Output the (x, y) coordinate of the center of the cell containing the given text.  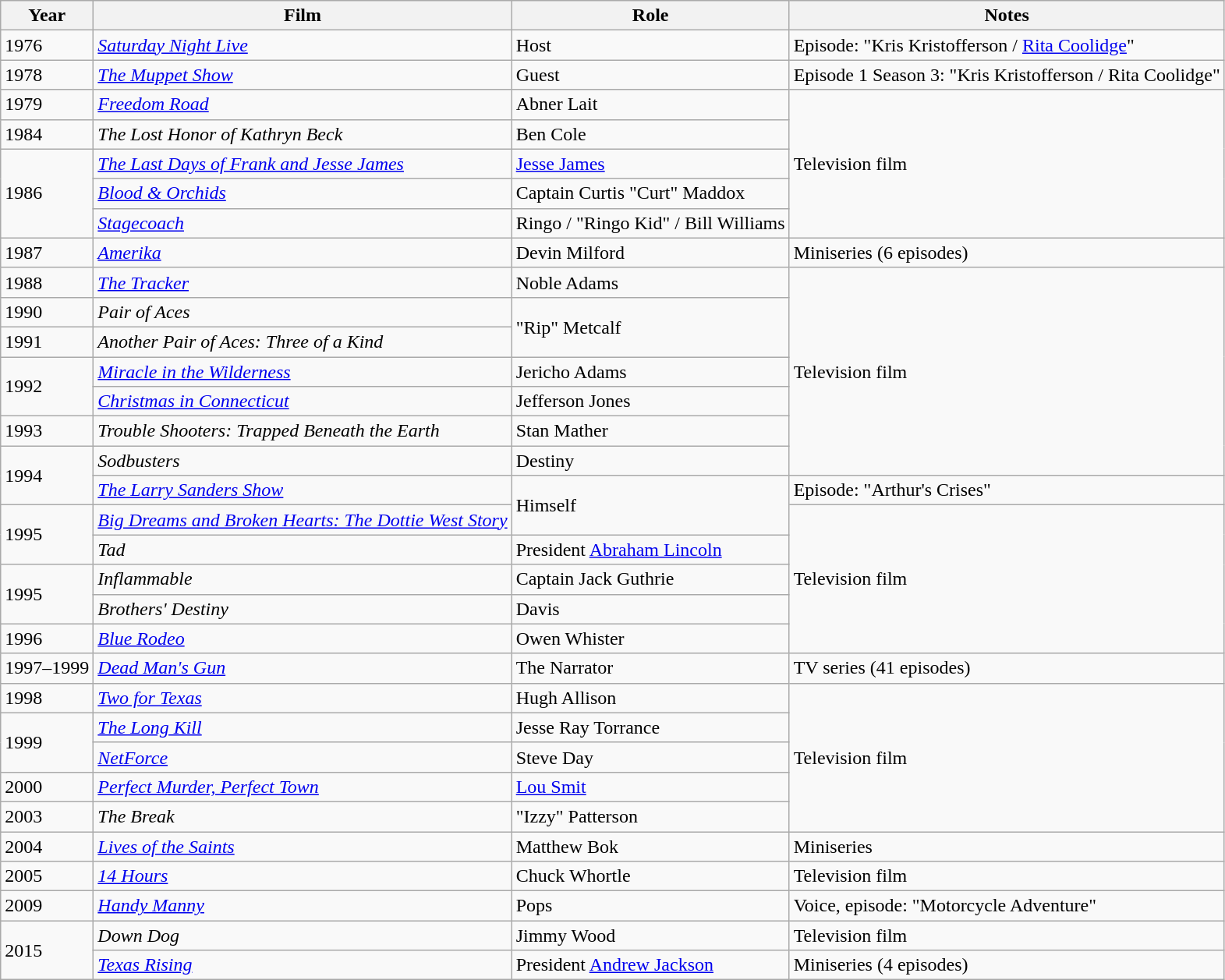
Miniseries (6 episodes) (1007, 253)
Chuck Whortle (650, 876)
Stan Mather (650, 431)
Miniseries (4 episodes) (1007, 965)
Trouble Shooters: Trapped Beneath the Earth (303, 431)
Saturday Night Live (303, 45)
Owen Whister (650, 639)
Handy Manny (303, 906)
2005 (47, 876)
Steve Day (650, 757)
1993 (47, 431)
Jesse Ray Torrance (650, 727)
Captain Curtis "Curt" Maddox (650, 193)
1988 (47, 282)
1994 (47, 476)
2004 (47, 846)
Texas Rising (303, 965)
Noble Adams (650, 282)
Episode: "Arthur's Crises" (1007, 490)
Miniseries (1007, 846)
Pops (650, 906)
The Last Days of Frank and Jesse James (303, 164)
1999 (47, 742)
Matthew Bok (650, 846)
Host (650, 45)
1997–1999 (47, 668)
Destiny (650, 461)
Lives of the Saints (303, 846)
NetForce (303, 757)
1998 (47, 698)
The Lost Honor of Kathryn Beck (303, 134)
Year (47, 16)
1978 (47, 75)
Dead Man's Gun (303, 668)
President Abraham Lincoln (650, 550)
President Andrew Jackson (650, 965)
1987 (47, 253)
2015 (47, 950)
Role (650, 16)
Notes (1007, 16)
The Muppet Show (303, 75)
Episode: "Kris Kristofferson / Rita Coolidge" (1007, 45)
Davis (650, 609)
Freedom Road (303, 104)
Voice, episode: "Motorcycle Adventure" (1007, 906)
Perfect Murder, Perfect Town (303, 787)
2009 (47, 906)
Jericho Adams (650, 372)
1996 (47, 639)
Big Dreams and Broken Hearts: The Dottie West Story (303, 520)
Himself (650, 505)
1991 (47, 341)
Blue Rodeo (303, 639)
Pair of Aces (303, 312)
Ringo / "Ringo Kid" / Bill Williams (650, 223)
"Izzy" Patterson (650, 816)
1986 (47, 193)
Episode 1 Season 3: "Kris Kristofferson / Rita Coolidge" (1007, 75)
Down Dog (303, 936)
Inflammable (303, 579)
Ben Cole (650, 134)
Christmas in Connecticut (303, 402)
Hugh Allison (650, 698)
Brothers' Destiny (303, 609)
1976 (47, 45)
Abner Lait (650, 104)
Sodbusters (303, 461)
The Break (303, 816)
Captain Jack Guthrie (650, 579)
Guest (650, 75)
Amerika (303, 253)
1992 (47, 387)
Miracle in the Wilderness (303, 372)
Film (303, 16)
The Tracker (303, 282)
1984 (47, 134)
The Long Kill (303, 727)
The Narrator (650, 668)
"Rip" Metcalf (650, 327)
Jimmy Wood (650, 936)
Devin Milford (650, 253)
TV series (41 episodes) (1007, 668)
Lou Smit (650, 787)
14 Hours (303, 876)
1990 (47, 312)
The Larry Sanders Show (303, 490)
2000 (47, 787)
Another Pair of Aces: Three of a Kind (303, 341)
Stagecoach (303, 223)
1979 (47, 104)
2003 (47, 816)
Blood & Orchids (303, 193)
Two for Texas (303, 698)
Jefferson Jones (650, 402)
Tad (303, 550)
Jesse James (650, 164)
